Identify which cell holds the provided text, then report its (x, y) central coordinate. 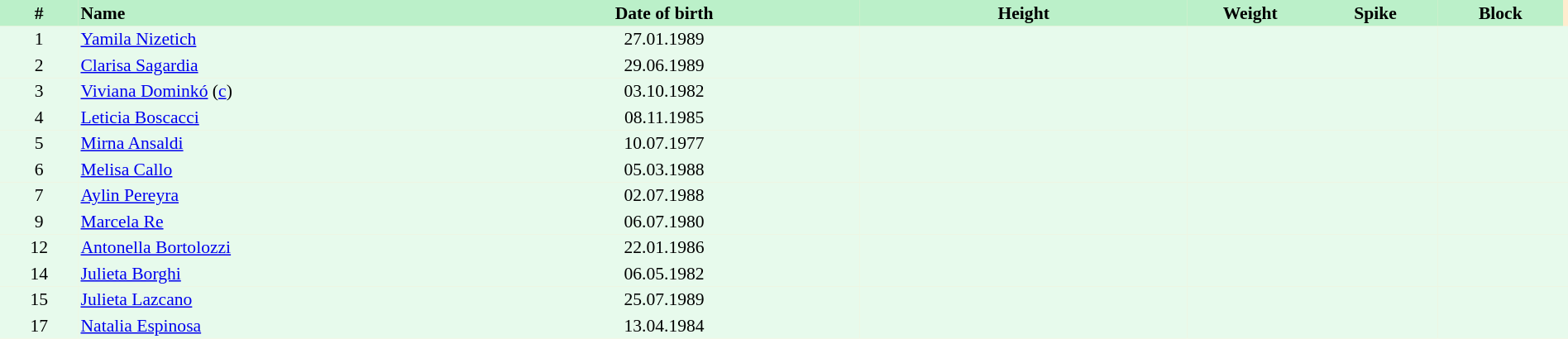
13.04.1984 (664, 326)
25.07.1989 (664, 299)
Name (273, 13)
29.06.1989 (664, 65)
# (39, 13)
Viviana Dominkó (c) (273, 91)
6 (39, 169)
27.01.1989 (664, 40)
2 (39, 65)
10.07.1977 (664, 144)
Mirna Ansaldi (273, 144)
1 (39, 40)
12 (39, 248)
4 (39, 117)
17 (39, 326)
06.07.1980 (664, 222)
15 (39, 299)
Julieta Lazcano (273, 299)
02.07.1988 (664, 195)
Height (1024, 13)
Date of birth (664, 13)
Weight (1250, 13)
Natalia Espinosa (273, 326)
03.10.1982 (664, 91)
Clarisa Sagardia (273, 65)
Spike (1374, 13)
3 (39, 91)
22.01.1986 (664, 248)
Marcela Re (273, 222)
Yamila Nizetich (273, 40)
Julieta Borghi (273, 274)
Melisa Callo (273, 169)
7 (39, 195)
05.03.1988 (664, 169)
06.05.1982 (664, 274)
9 (39, 222)
14 (39, 274)
Block (1500, 13)
Aylin Pereyra (273, 195)
5 (39, 144)
Antonella Bortolozzi (273, 248)
Leticia Boscacci (273, 117)
08.11.1985 (664, 117)
